Locate the cell with the specified text and output its [x, y] center coordinate. 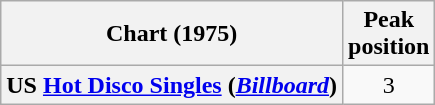
3 [389, 85]
Chart (1975) [172, 34]
US Hot Disco Singles (Billboard) [172, 85]
Peakposition [389, 34]
